Find where the given text appears and provide that cell's center as [x, y] coordinate. 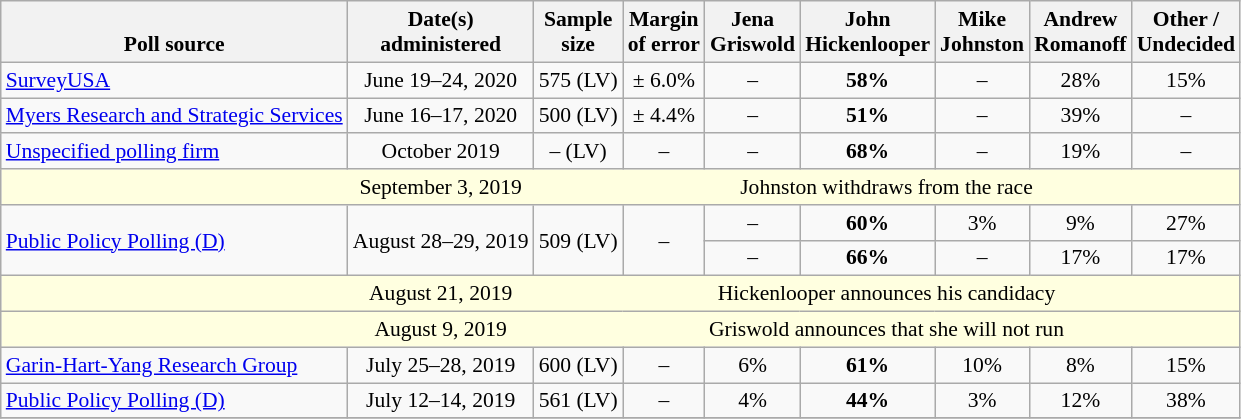
JenaGriswold [752, 32]
July 25–28, 2019 [441, 365]
Unspecified polling firm [174, 152]
JohnHickenlooper [868, 32]
Marginof error [664, 32]
August 21, 2019 [441, 294]
Hickenlooper announces his candidacy [888, 294]
Griswold announces that she will not run [888, 330]
68% [868, 152]
± 4.4% [664, 116]
4% [752, 401]
58% [868, 80]
– (LV) [578, 152]
8% [1080, 365]
Johnston withdraws from the race [888, 187]
27% [1186, 223]
MikeJohnston [982, 32]
561 (LV) [578, 401]
± 6.0% [664, 80]
51% [868, 116]
575 (LV) [578, 80]
10% [982, 365]
September 3, 2019 [441, 187]
600 (LV) [578, 365]
61% [868, 365]
October 2019 [441, 152]
Garin-Hart-Yang Research Group [174, 365]
28% [1080, 80]
June 16–17, 2020 [441, 116]
SurveyUSA [174, 80]
Poll source [174, 32]
August 28–29, 2019 [441, 240]
38% [1186, 401]
August 9, 2019 [441, 330]
44% [868, 401]
June 19–24, 2020 [441, 80]
July 12–14, 2019 [441, 401]
Samplesize [578, 32]
19% [1080, 152]
60% [868, 223]
9% [1080, 223]
500 (LV) [578, 116]
Myers Research and Strategic Services [174, 116]
66% [868, 258]
12% [1080, 401]
6% [752, 365]
39% [1080, 116]
Date(s)administered [441, 32]
AndrewRomanoff [1080, 32]
509 (LV) [578, 240]
Other /Undecided [1186, 32]
